From the cell containing the given text, extract its center point as [X, Y] coordinate. 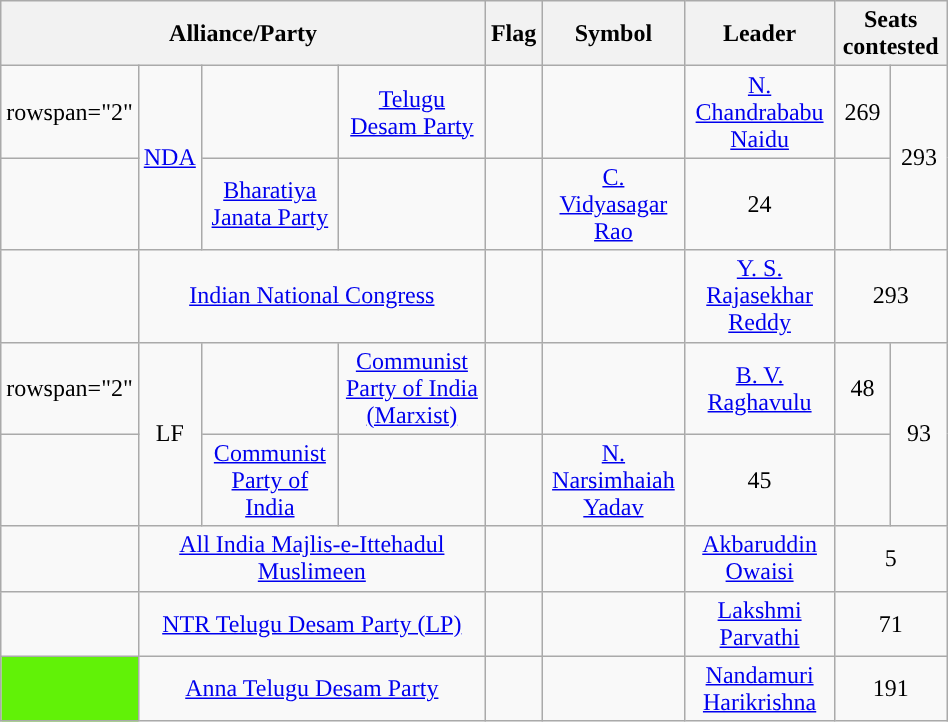
Indian National Congress [312, 296]
5 [890, 558]
Alliance/Party [244, 34]
269 [862, 112]
Seats contested [890, 34]
Bharatiya Janata Party [270, 204]
N. Chandrababu Naidu [760, 112]
B. V. Raghavulu [760, 388]
93 [920, 434]
Leader [760, 34]
71 [890, 624]
191 [890, 688]
Nandamuri Harikrishna [760, 688]
NDA [170, 158]
N. Narsimhaiah Yadav [614, 480]
LF [170, 434]
All India Majlis-e-Ittehadul Muslimeen [312, 558]
Flag [513, 34]
24 [760, 204]
NTR Telugu Desam Party (LP) [312, 624]
Communist Party of India [270, 480]
Akbaruddin Owaisi [760, 558]
C. Vidyasagar Rao [614, 204]
Lakshmi Parvathi [760, 624]
Anna Telugu Desam Party [312, 688]
Communist Party of India (Marxist) [412, 388]
Telugu Desam Party [412, 112]
Symbol [614, 34]
Y. S. Rajasekhar Reddy [760, 296]
45 [760, 480]
48 [862, 388]
